Provide the [x, y] coordinate of the cell's center where the given text is located.  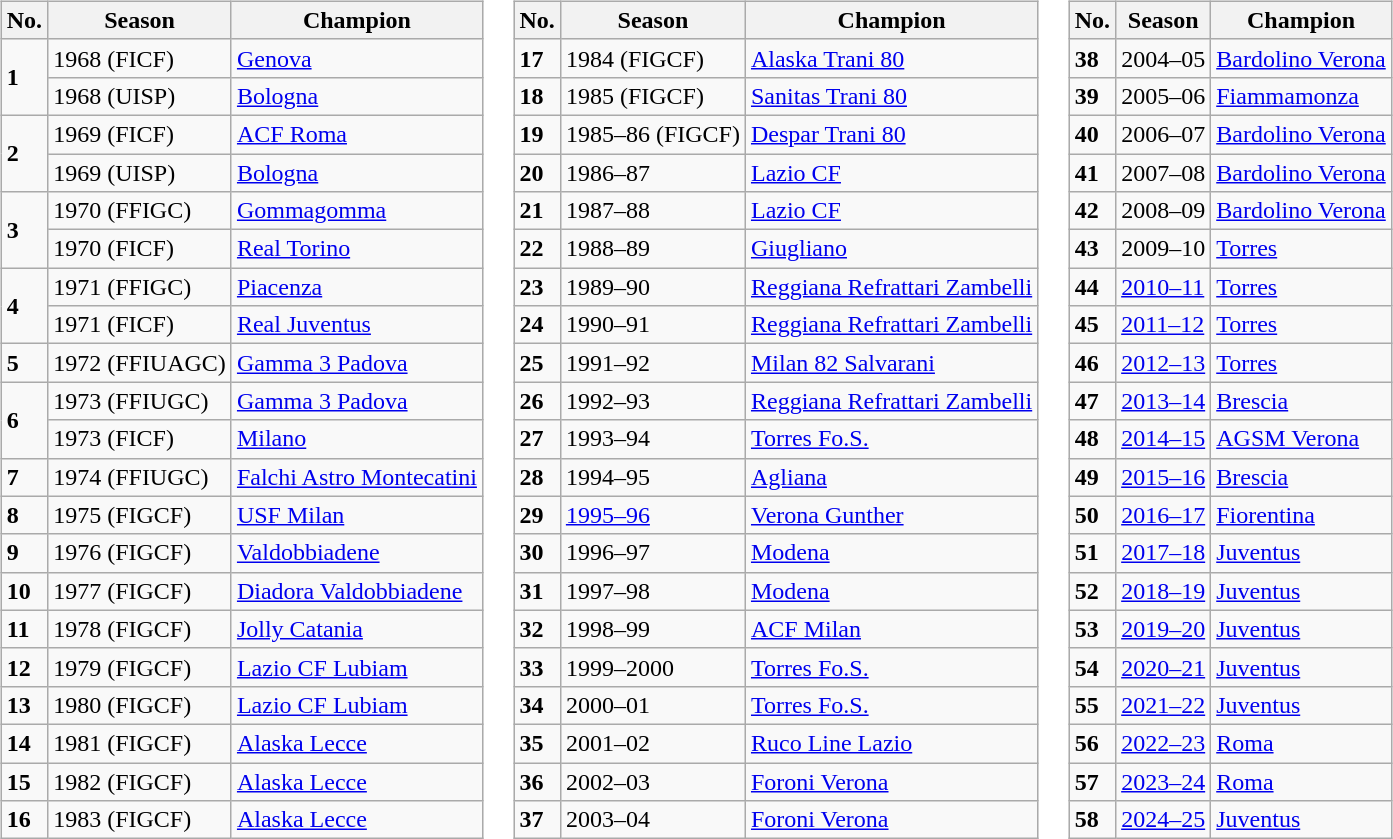
2023–24 [1164, 781]
1976 (FIGCF) [140, 553]
45 [1092, 325]
50 [1092, 515]
1990–91 [652, 325]
57 [1092, 781]
2001–02 [652, 743]
Diadora Valdobbiadene [356, 591]
2014–15 [1164, 439]
1975 (FIGCF) [140, 515]
51 [1092, 553]
2008–09 [1164, 211]
Giugliano [891, 249]
Fiammamonza [1302, 96]
38 [1092, 58]
2015–16 [1164, 477]
Agliana [891, 477]
2021–22 [1164, 705]
Fiorentina [1302, 515]
1973 (FICF) [140, 439]
1978 (FIGCF) [140, 629]
58 [1092, 820]
25 [537, 363]
2018–19 [1164, 591]
52 [1092, 591]
20 [537, 173]
23 [537, 287]
1979 (FIGCF) [140, 667]
54 [1092, 667]
1973 (FFIUGC) [140, 401]
2022–23 [1164, 743]
1985–86 (FIGCF) [652, 134]
49 [1092, 477]
1987–88 [652, 211]
2000–01 [652, 705]
1994–95 [652, 477]
32 [537, 629]
22 [537, 249]
2006–07 [1164, 134]
18 [537, 96]
1983 (FIGCF) [140, 820]
1968 (FICF) [140, 58]
46 [1092, 363]
1969 (UISP) [140, 173]
44 [1092, 287]
2007–08 [1164, 173]
14 [24, 743]
Valdobbiadene [356, 553]
3 [24, 230]
31 [537, 591]
1971 (FICF) [140, 325]
1997–98 [652, 591]
1982 (FIGCF) [140, 781]
2004–05 [1164, 58]
ACF Milan [891, 629]
21 [537, 211]
5 [24, 363]
USF Milan [356, 515]
Real Juventus [356, 325]
7 [24, 477]
Verona Gunther [891, 515]
1989–90 [652, 287]
17 [537, 58]
1986–87 [652, 173]
2013–14 [1164, 401]
2003–04 [652, 820]
Alaska Trani 80 [891, 58]
56 [1092, 743]
47 [1092, 401]
Piacenza [356, 287]
53 [1092, 629]
6 [24, 420]
Milan 82 Salvarani [891, 363]
29 [537, 515]
9 [24, 553]
1970 (FFIGC) [140, 211]
34 [537, 705]
Sanitas Trani 80 [891, 96]
1999–2000 [652, 667]
1985 (FIGCF) [652, 96]
2002–03 [652, 781]
28 [537, 477]
1977 (FIGCF) [140, 591]
16 [24, 820]
2010–11 [1164, 287]
2020–21 [1164, 667]
1974 (FFIUGC) [140, 477]
1969 (FICF) [140, 134]
33 [537, 667]
19 [537, 134]
55 [1092, 705]
4 [24, 306]
12 [24, 667]
2 [24, 153]
1980 (FIGCF) [140, 705]
1968 (UISP) [140, 96]
1981 (FIGCF) [140, 743]
1991–92 [652, 363]
Falchi Astro Montecatini [356, 477]
48 [1092, 439]
8 [24, 515]
26 [537, 401]
2016–17 [1164, 515]
1972 (FFIUAGC) [140, 363]
AGSM Verona [1302, 439]
27 [537, 439]
1993–94 [652, 439]
2017–18 [1164, 553]
Despar Trani 80 [891, 134]
11 [24, 629]
42 [1092, 211]
13 [24, 705]
1995–96 [652, 515]
30 [537, 553]
Genova [356, 58]
37 [537, 820]
1984 (FIGCF) [652, 58]
1 [24, 77]
41 [1092, 173]
2011–12 [1164, 325]
Milano [356, 439]
Real Torino [356, 249]
1988–89 [652, 249]
40 [1092, 134]
1971 (FFIGC) [140, 287]
2024–25 [1164, 820]
1970 (FICF) [140, 249]
Gommagomma [356, 211]
1992–93 [652, 401]
2012–13 [1164, 363]
39 [1092, 96]
1996–97 [652, 553]
43 [1092, 249]
2005–06 [1164, 96]
ACF Roma [356, 134]
Jolly Catania [356, 629]
2009–10 [1164, 249]
35 [537, 743]
36 [537, 781]
1998–99 [652, 629]
10 [24, 591]
24 [537, 325]
Ruco Line Lazio [891, 743]
2019–20 [1164, 629]
15 [24, 781]
